Provide the (x, y) coordinate of the cell's center where the given text is located.  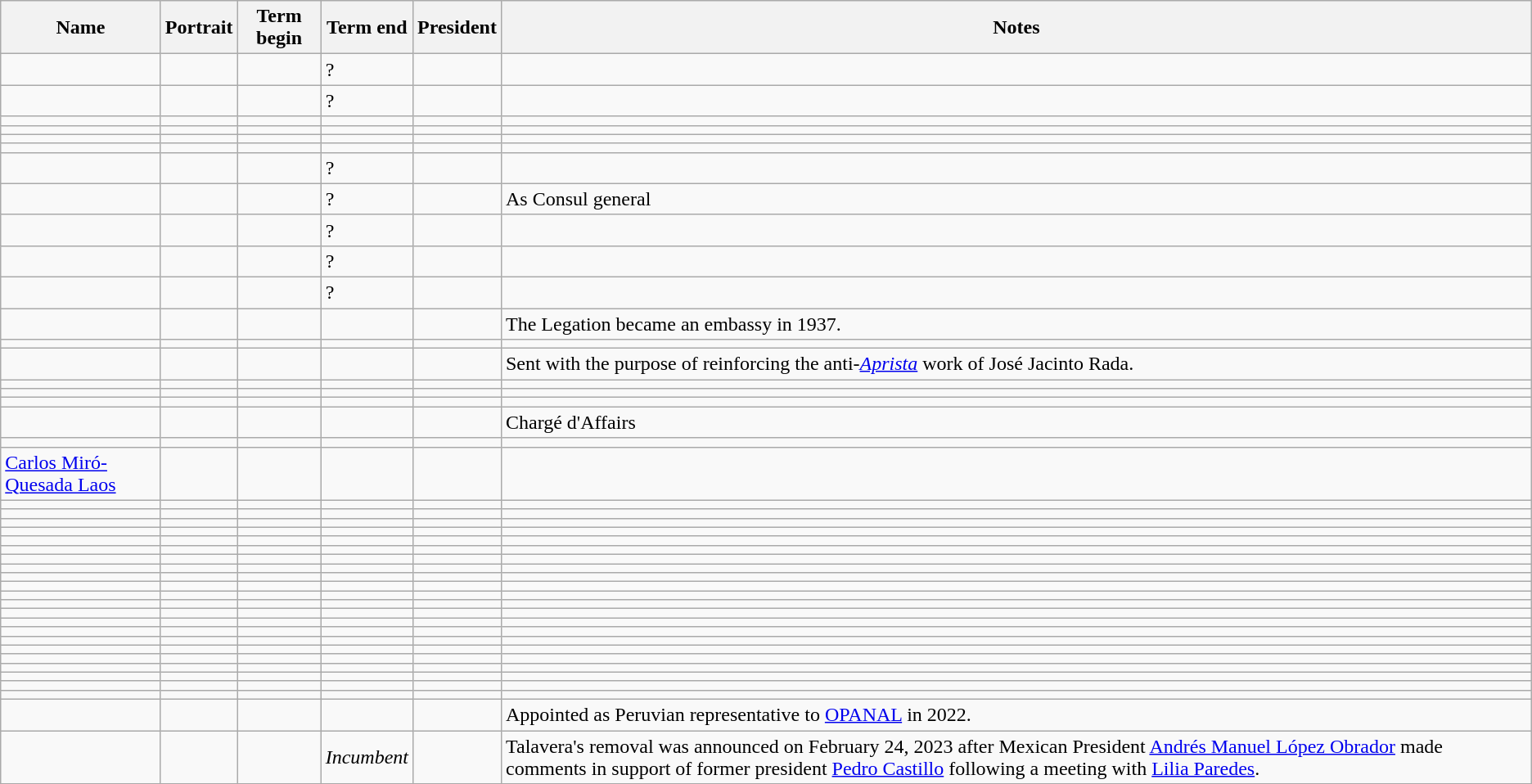
Term begin (279, 28)
Sent with the purpose of reinforcing the anti-Aprista work of José Jacinto Rada. (1016, 364)
Notes (1016, 28)
Incumbent (367, 756)
President (457, 28)
Carlos Miró-Quesada Laos (81, 473)
Name (81, 28)
Term end (367, 28)
Portrait (199, 28)
As Consul general (1016, 199)
The Legation became an embassy in 1937. (1016, 323)
Appointed as Peruvian representative to OPANAL in 2022. (1016, 714)
Chargé d'Affairs (1016, 422)
